Capture the cell that displays the provided text and extract its [X, Y] central coordinate. 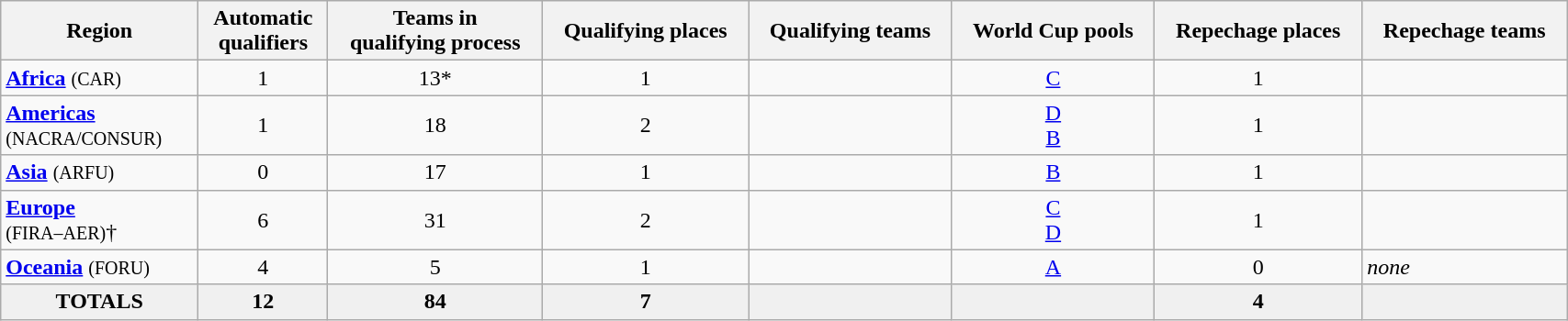
12 [263, 302]
Region [99, 31]
none [1464, 267]
Qualifying teams [851, 31]
5 [435, 267]
Africa (CAR) [99, 78]
TOTALS [99, 302]
13* [435, 78]
18 [435, 125]
Asia (ARFU) [99, 172]
A [1053, 267]
CD [1053, 220]
Automatic qualifiers [263, 31]
Teams in qualifying process [435, 31]
World Cup pools [1053, 31]
Oceania (FORU) [99, 267]
B [1053, 172]
6 [263, 220]
17 [435, 172]
7 [645, 302]
Qualifying places [645, 31]
84 [435, 302]
Repechage places [1258, 31]
Americas(NACRA/CONSUR) [99, 125]
31 [435, 220]
Europe(FIRA–AER)† [99, 220]
DB [1053, 125]
C [1053, 78]
Repechage teams [1464, 31]
